Return [X, Y] of the center of cell containing provided text 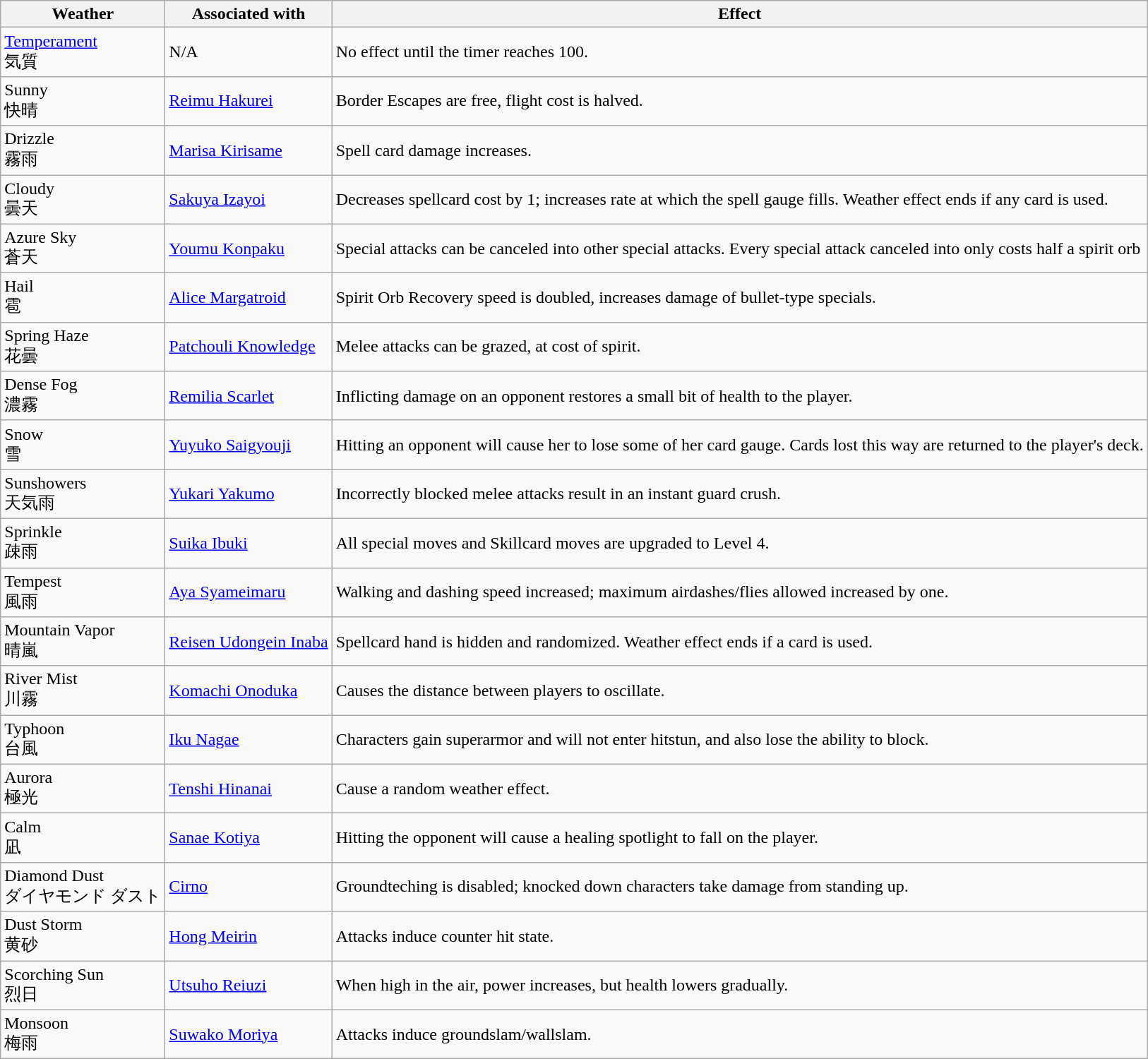
Suika Ibuki [249, 543]
Scorching Sun烈日 [83, 985]
Tenshi Hinanai [249, 789]
No effect until the timer reaches 100. [740, 52]
Snow雪 [83, 445]
Suwako Moriya [249, 1034]
Spell card damage increases. [740, 150]
Mountain Vapor晴嵐 [83, 642]
Cirno [249, 887]
Groundteching is disabled; knocked down characters take damage from standing up. [740, 887]
Sunny快晴 [83, 101]
Spellcard hand is hidden and randomized. Weather effect ends if a card is used. [740, 642]
Azure Sky蒼天 [83, 249]
Aurora極光 [83, 789]
Weather [83, 14]
Youmu Konpaku [249, 249]
Iku Nagae [249, 740]
Characters gain superarmor and will not enter hitstun, and also lose the ability to block. [740, 740]
Attacks induce groundslam/wallslam. [740, 1034]
Dense Fog濃霧 [83, 396]
Decreases spellcard cost by 1; increases rate at which the spell gauge fills. Weather effect ends if any card is used. [740, 200]
Hitting an opponent will cause her to lose some of her card gauge. Cards lost this way are returned to the player's deck. [740, 445]
Patchouli Knowledge [249, 347]
Spirit Orb Recovery speed is doubled, increases damage of bullet-type specials. [740, 298]
Sunshowers天気雨 [83, 494]
Marisa Kirisame [249, 150]
When high in the air, power increases, but health lowers gradually. [740, 985]
Cloudy曇天 [83, 200]
Cause a random weather effect. [740, 789]
Remilia Scarlet [249, 396]
Hitting the opponent will cause a healing spotlight to fall on the player. [740, 838]
Sanae Kotiya [249, 838]
Border Escapes are free, flight cost is halved. [740, 101]
Dust Storm黄砂 [83, 936]
Hail雹 [83, 298]
Hong Meirin [249, 936]
Typhoon台風 [83, 740]
Utsuho Reiuzi [249, 985]
Melee attacks can be grazed, at cost of spirit. [740, 347]
Temperament気質 [83, 52]
Sprinkle疎雨 [83, 543]
Monsoon梅雨 [83, 1034]
Tempest風雨 [83, 592]
Walking and dashing speed increased; maximum airdashes/flies allowed increased by one. [740, 592]
Alice Margatroid [249, 298]
Reimu Hakurei [249, 101]
Calm凪 [83, 838]
Attacks induce counter hit state. [740, 936]
Yukari Yakumo [249, 494]
Spring Haze花曇 [83, 347]
Associated with [249, 14]
Causes the distance between players to oscillate. [740, 690]
Diamond Dustダイヤモンド ダスト [83, 887]
Special attacks can be canceled into other special attacks. Every special attack canceled into only costs half a spirit orb [740, 249]
Effect [740, 14]
All special moves and Skillcard moves are upgraded to Level 4. [740, 543]
Aya Syameimaru [249, 592]
Drizzle霧雨 [83, 150]
Komachi Onoduka [249, 690]
Inflicting damage on an opponent restores a small bit of health to the player. [740, 396]
Sakuya Izayoi [249, 200]
Incorrectly blocked melee attacks result in an instant guard crush. [740, 494]
River Mist川霧 [83, 690]
Yuyuko Saigyouji [249, 445]
N/A [249, 52]
Reisen Udongein Inaba [249, 642]
